Output the (x, y) coordinate of the center of the cell containing the given text.  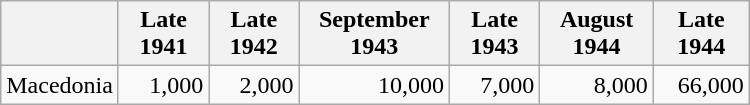
2,000 (254, 85)
Late 1941 (163, 34)
August 1944 (597, 34)
Late 1942 (254, 34)
Late 1943 (494, 34)
10,000 (374, 85)
1,000 (163, 85)
7,000 (494, 85)
66,000 (701, 85)
Late 1944 (701, 34)
Macedonia (60, 85)
September 1943 (374, 34)
8,000 (597, 85)
